Return the (x, y) coordinate for the center point of the cell that contains the specified text.  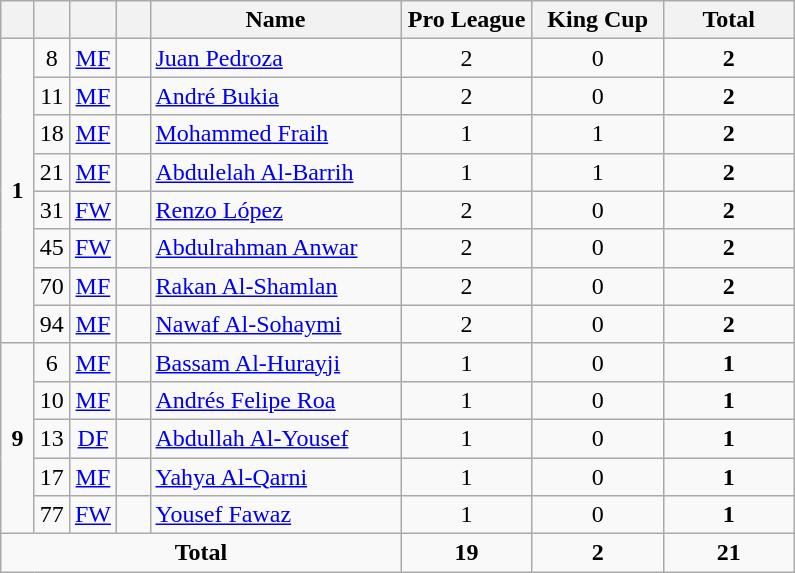
King Cup (598, 20)
17 (52, 477)
Renzo López (276, 210)
70 (52, 286)
77 (52, 515)
94 (52, 324)
Andrés Felipe Roa (276, 400)
Bassam Al-Hurayji (276, 362)
Abdulrahman Anwar (276, 248)
Abdullah Al-Yousef (276, 438)
18 (52, 134)
9 (18, 438)
Pro League (466, 20)
Yahya Al-Qarni (276, 477)
André Bukia (276, 96)
8 (52, 58)
19 (466, 553)
6 (52, 362)
Mohammed Fraih (276, 134)
11 (52, 96)
Juan Pedroza (276, 58)
10 (52, 400)
45 (52, 248)
13 (52, 438)
Yousef Fawaz (276, 515)
Nawaf Al-Sohaymi (276, 324)
Abdulelah Al-Barrih (276, 172)
Rakan Al-Shamlan (276, 286)
31 (52, 210)
Name (276, 20)
DF (92, 438)
